Identify which cell holds the provided text, then report its [X, Y] central coordinate. 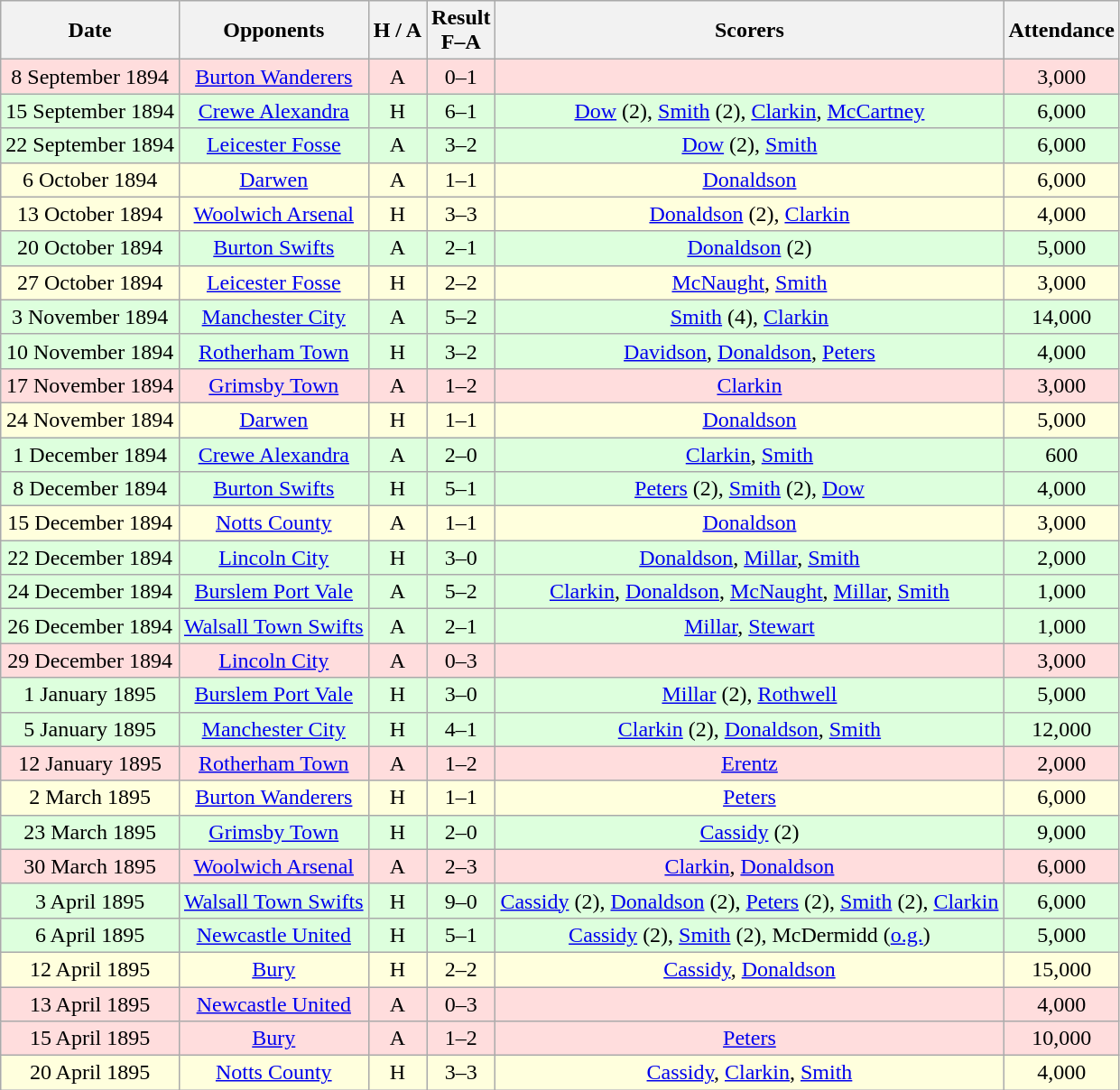
Clarkin, Smith [749, 454]
Donaldson (2), Clarkin [749, 214]
13 October 1894 [90, 214]
15,000 [1061, 969]
24 December 1894 [90, 592]
Peters (2), Smith (2), Dow [749, 489]
2–3 [461, 866]
3 November 1894 [90, 317]
Scorers [749, 31]
6 April 1895 [90, 935]
Cassidy (2), Donaldson (2), Peters (2), Smith (2), Clarkin [749, 901]
5 January 1895 [90, 729]
Clarkin, Donaldson [749, 866]
20 April 1895 [90, 1073]
22 December 1894 [90, 558]
3 April 1895 [90, 901]
Cassidy, Donaldson [749, 969]
Dow (2), Smith [749, 145]
22 September 1894 [90, 145]
Donaldson, Millar, Smith [749, 558]
12,000 [1061, 729]
1 December 1894 [90, 454]
2 March 1895 [90, 798]
6–1 [461, 111]
27 October 1894 [90, 282]
9–0 [461, 901]
ResultF–A [461, 31]
9,000 [1061, 832]
15 September 1894 [90, 111]
Cassidy (2), Smith (2), McDermidd (o.g.) [749, 935]
26 December 1894 [90, 626]
12 January 1895 [90, 763]
Date [90, 31]
4–1 [461, 729]
20 October 1894 [90, 248]
Opponents [273, 31]
Smith (4), Clarkin [749, 317]
Millar (2), Rothwell [749, 695]
29 December 1894 [90, 660]
6 October 1894 [90, 180]
600 [1061, 454]
Davidson, Donaldson, Peters [749, 351]
10 November 1894 [90, 351]
Attendance [1061, 31]
Millar, Stewart [749, 626]
1 January 1895 [90, 695]
Cassidy, Clarkin, Smith [749, 1073]
Dow (2), Smith (2), Clarkin, McCartney [749, 111]
8 December 1894 [90, 489]
17 November 1894 [90, 385]
Donaldson (2) [749, 248]
Clarkin [749, 385]
H / A [397, 31]
McNaught, Smith [749, 282]
Clarkin, Donaldson, McNaught, Millar, Smith [749, 592]
Clarkin (2), Donaldson, Smith [749, 729]
10,000 [1061, 1039]
30 March 1895 [90, 866]
14,000 [1061, 317]
Cassidy (2) [749, 832]
24 November 1894 [90, 420]
8 September 1894 [90, 77]
15 April 1895 [90, 1039]
15 December 1894 [90, 523]
Erentz [749, 763]
13 April 1895 [90, 1004]
23 March 1895 [90, 832]
0–1 [461, 77]
12 April 1895 [90, 969]
